Identify which cell holds the provided text, then report its (x, y) central coordinate. 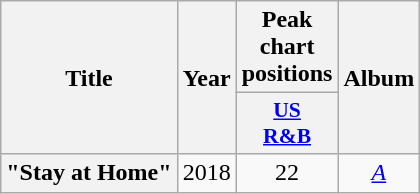
Album (379, 78)
22 (287, 173)
Peak chart positions (287, 47)
Title (89, 78)
USR&B (287, 124)
Year (206, 78)
A (379, 173)
2018 (206, 173)
"Stay at Home" (89, 173)
